Identify which cell holds the provided text, then report its (x, y) central coordinate. 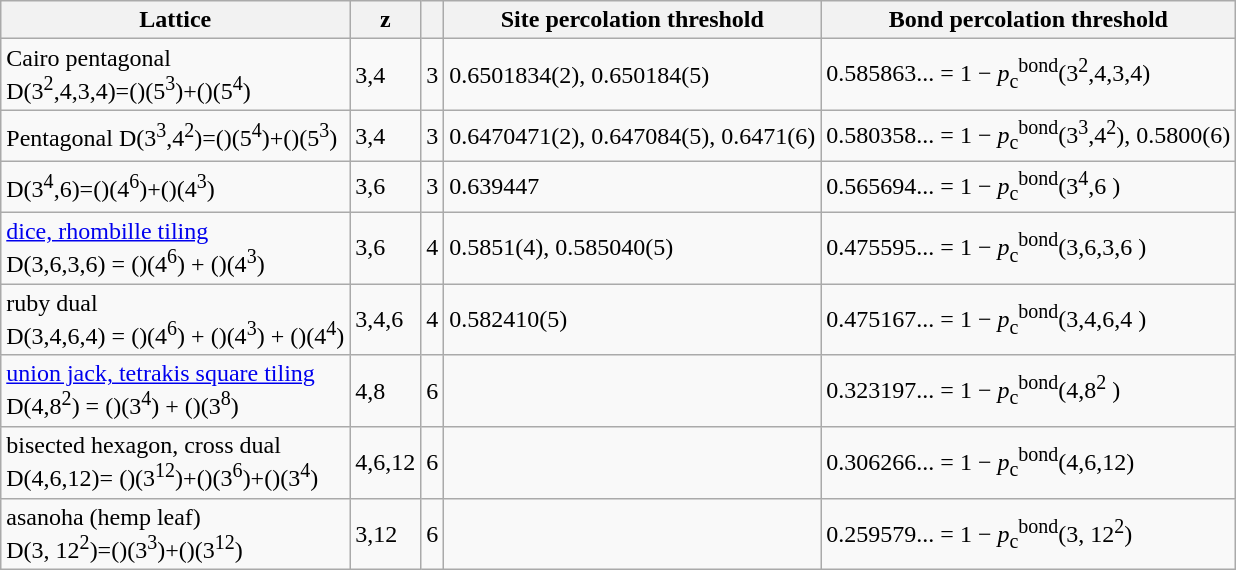
Site percolation threshold (632, 20)
0.6501834(2), 0.650184(5) (632, 75)
0.259579... = 1 − pcbond(3, 122) (1028, 534)
Bond percolation threshold (1028, 20)
0.580358... = 1 − pcbond(33,42), 0.5800(6) (1028, 136)
Pentagonal D(33,42)=()(54)+()(53) (176, 136)
bisected hexagon, cross dualD(4,6,12)= ()(312)+()(36)+()(34) (176, 463)
ruby dualD(3,4,6,4) = ()(46) + ()(43) + ()(44) (176, 320)
0.582410(5) (632, 320)
D(34,6)=()(46)+()(43) (176, 186)
4,8 (386, 391)
0.585863... = 1 − pcbond(32,4,3,4) (1028, 75)
asanoha (hemp leaf)D(3, 122)=()(33)+()(312) (176, 534)
Lattice (176, 20)
3,4,6 (386, 320)
Cairo pentagonalD(32,4,3,4)=()(53)+()(54) (176, 75)
0.565694... = 1 − pcbond(34,6 ) (1028, 186)
0.5851(4), 0.585040(5) (632, 248)
0.323197... = 1 − pcbond(4,82 ) (1028, 391)
0.6470471(2), 0.647084(5), 0.6471(6) (632, 136)
dice, rhombille tilingD(3,6,3,6) = ()(46) + ()(43) (176, 248)
3,12 (386, 534)
0.639447 (632, 186)
0.475595... = 1 − pcbond(3,6,3,6 ) (1028, 248)
z (386, 20)
union jack, tetrakis square tilingD(4,82) = ()(34) + ()(38) (176, 391)
0.306266... = 1 − pcbond(4,6,12) (1028, 463)
0.475167... = 1 − pcbond(3,4,6,4 ) (1028, 320)
4,6,12 (386, 463)
